Locate the cell with the specified text and output its (x, y) center coordinate. 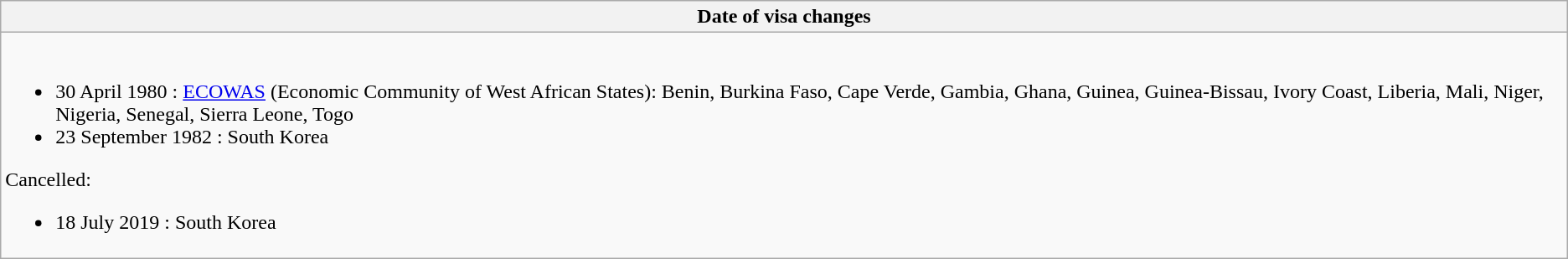
Date of visa changes (784, 17)
